Return [X, Y] of the center of cell containing provided text 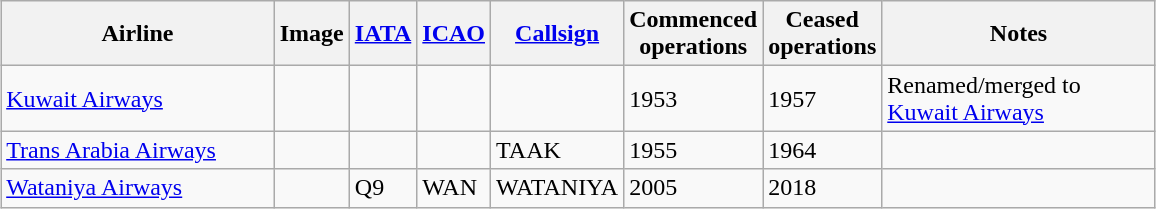
TAAK [558, 150]
WATANIYA [558, 188]
Wataniya Airways [138, 188]
1955 [694, 150]
Q9 [383, 188]
1957 [822, 98]
1953 [694, 98]
Commencedoperations [694, 34]
Notes [1019, 34]
2005 [694, 188]
1964 [822, 150]
IATA [383, 34]
WAN [454, 188]
ICAO [454, 34]
Renamed/merged to Kuwait Airways [1019, 98]
Ceasedoperations [822, 34]
Airline [138, 34]
2018 [822, 188]
Kuwait Airways [138, 98]
Image [312, 34]
Callsign [558, 34]
Trans Arabia Airways [138, 150]
